Extract the [X, Y] coordinate from the center of the cell holding the provided text.  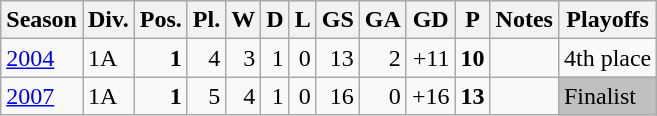
GA [382, 20]
+16 [430, 96]
10 [472, 58]
2004 [42, 58]
4th place [607, 58]
GD [430, 20]
Div. [108, 20]
Pos. [160, 20]
5 [206, 96]
GS [338, 20]
L [302, 20]
2007 [42, 96]
Notes [524, 20]
D [275, 20]
16 [338, 96]
Playoffs [607, 20]
Finalist [607, 96]
+11 [430, 58]
Season [42, 20]
W [244, 20]
3 [244, 58]
P [472, 20]
Pl. [206, 20]
2 [382, 58]
